Capture the cell that displays the provided text and extract its [x, y] central coordinate. 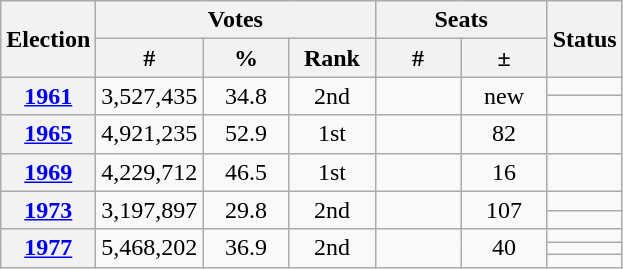
34.8 [246, 96]
3,197,897 [150, 210]
1977 [48, 248]
Rank [332, 58]
% [246, 58]
new [504, 96]
46.5 [246, 172]
Status [584, 39]
16 [504, 172]
Election [48, 39]
± [504, 58]
4,229,712 [150, 172]
1961 [48, 96]
29.8 [246, 210]
1969 [48, 172]
107 [504, 210]
1965 [48, 134]
4,921,235 [150, 134]
Seats [461, 20]
3,527,435 [150, 96]
Votes [236, 20]
36.9 [246, 248]
82 [504, 134]
5,468,202 [150, 248]
40 [504, 248]
1973 [48, 210]
52.9 [246, 134]
